Pinpoint the cell where the given text exists, returning its [x, y] midpoint coordinate. 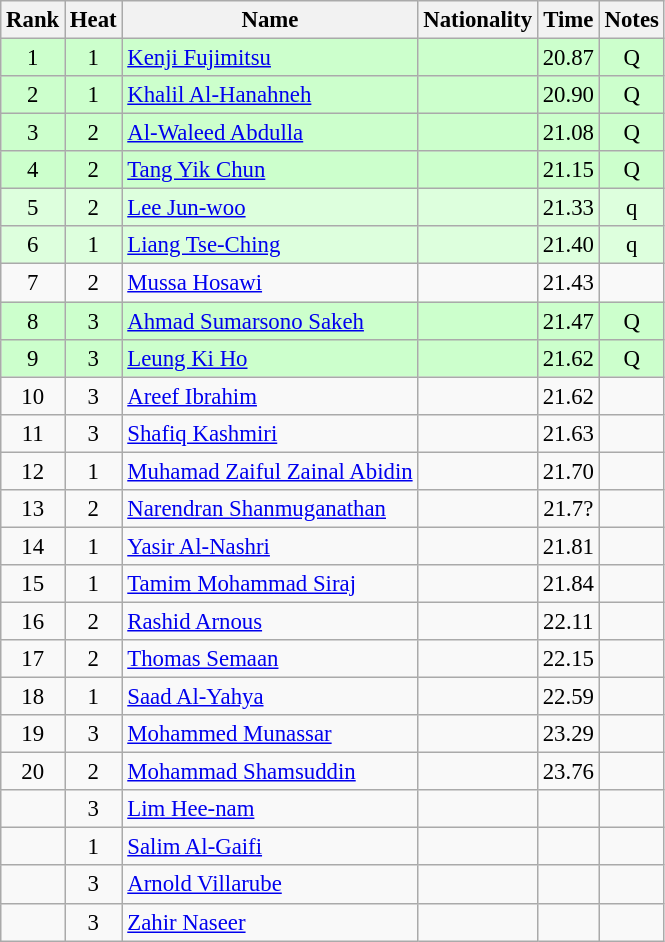
Salim Al-Gaifi [270, 847]
Kenji Fujimitsu [270, 58]
21.47 [568, 321]
21.70 [568, 471]
10 [33, 396]
Narendran Shanmuganathan [270, 509]
22.59 [568, 697]
21.84 [568, 584]
13 [33, 509]
Heat [94, 20]
20 [33, 772]
4 [33, 170]
21.7? [568, 509]
16 [33, 621]
Muhamad Zaiful Zainal Abidin [270, 471]
Zahir Naseer [270, 922]
14 [33, 546]
21.15 [568, 170]
Thomas Semaan [270, 659]
22.15 [568, 659]
11 [33, 433]
Name [270, 20]
Time [568, 20]
Notes [632, 20]
Rank [33, 20]
23.76 [568, 772]
Yasir Al-Nashri [270, 546]
5 [33, 208]
23.29 [568, 734]
Shafiq Kashmiri [270, 433]
18 [33, 697]
Leung Ki Ho [270, 358]
20.87 [568, 58]
Rashid Arnous [270, 621]
Liang Tse-Ching [270, 245]
6 [33, 245]
Saad Al-Yahya [270, 697]
Mohammad Shamsuddin [270, 772]
Nationality [478, 20]
21.08 [568, 133]
22.11 [568, 621]
Arnold Villarube [270, 885]
12 [33, 471]
21.40 [568, 245]
17 [33, 659]
Ahmad Sumarsono Sakeh [270, 321]
Khalil Al-Hanahneh [270, 95]
15 [33, 584]
7 [33, 283]
Mussa Hosawi [270, 283]
Mohammed Munassar [270, 734]
Lee Jun-woo [270, 208]
21.33 [568, 208]
21.81 [568, 546]
Tang Yik Chun [270, 170]
21.43 [568, 283]
21.63 [568, 433]
8 [33, 321]
Areef Ibrahim [270, 396]
9 [33, 358]
Al-Waleed Abdulla [270, 133]
19 [33, 734]
20.90 [568, 95]
Lim Hee-nam [270, 809]
Tamim Mohammad Siraj [270, 584]
